Pinpoint the cell where the given text exists, returning its (x, y) midpoint coordinate. 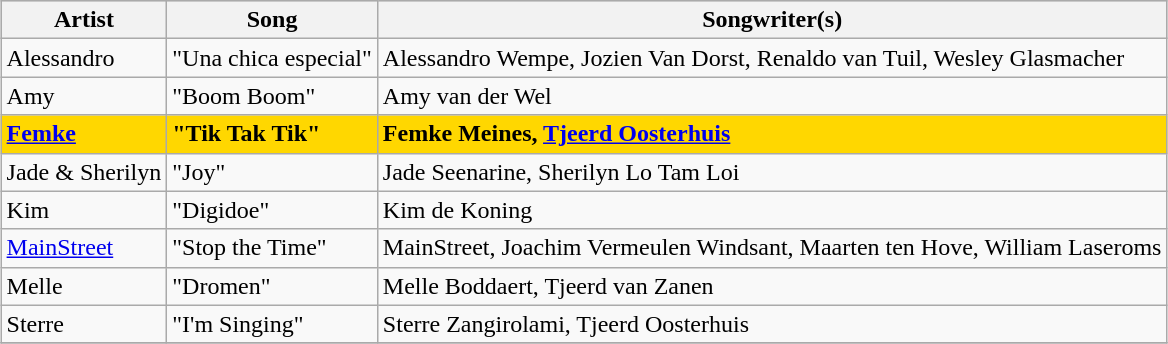
Femke (84, 134)
Alessandro Wempe, Jozien Van Dorst, Renaldo van Tuil, Wesley Glasmacher (772, 58)
"Una chica especial" (272, 58)
Jade Seenarine, Sherilyn Lo Tam Loi (772, 172)
MainStreet, Joachim Vermeulen Windsant, Maarten ten Hove, William Laseroms (772, 248)
Sterre Zangirolami, Tjeerd Oosterhuis (772, 324)
"Joy" (272, 172)
"Boom Boom" (272, 96)
Melle (84, 286)
Amy van der Wel (772, 96)
Melle Boddaert, Tjeerd van Zanen (772, 286)
"Dromen" (272, 286)
"I'm Singing" (272, 324)
Amy (84, 96)
"Stop the Time" (272, 248)
Alessandro (84, 58)
"Digidoe" (272, 210)
MainStreet (84, 248)
Sterre (84, 324)
Femke Meines, Tjeerd Oosterhuis (772, 134)
Artist (84, 20)
Song (272, 20)
Songwriter(s) (772, 20)
"Tik Tak Tik" (272, 134)
Jade & Sherilyn (84, 172)
Kim de Koning (772, 210)
Kim (84, 210)
